Scan for the cell matching the given text and deliver its [x, y] coordinate at center. 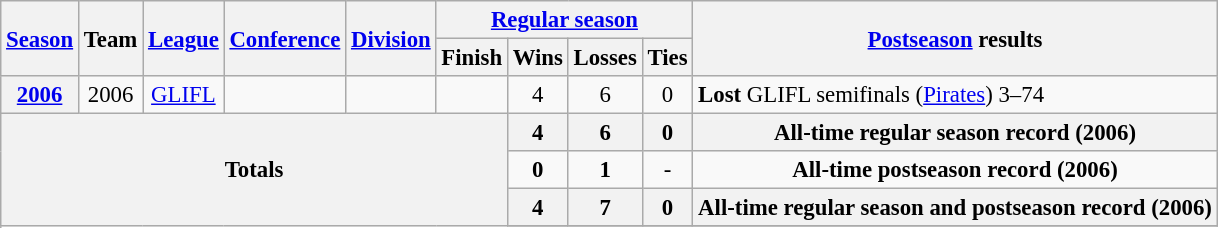
Ties [668, 58]
Totals [254, 170]
Losses [605, 58]
Season [40, 38]
Regular season [564, 20]
Wins [538, 58]
7 [605, 208]
1 [605, 170]
- [668, 170]
Team [110, 38]
All-time regular season record (2006) [955, 133]
All-time regular season and postseason record (2006) [955, 208]
Finish [472, 58]
Conference [285, 38]
Postseason results [955, 38]
All-time postseason record (2006) [955, 170]
League [184, 38]
Lost GLIFL semifinals (Pirates) 3–74 [955, 95]
GLIFL [184, 95]
Division [391, 38]
